Pinpoint the cell where the given text exists, returning its (x, y) midpoint coordinate. 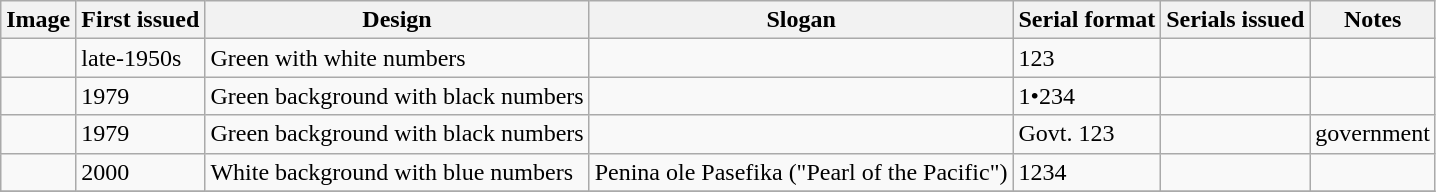
1234 (1087, 172)
late-1950s (140, 58)
Image (38, 20)
1•234 (1087, 96)
government (1373, 134)
White background with blue numbers (397, 172)
Notes (1373, 20)
2000 (140, 172)
Penina ole Pasefika ("Pearl of the Pacific") (801, 172)
Green with white numbers (397, 58)
123 (1087, 58)
Serials issued (1236, 20)
Serial format (1087, 20)
Govt. 123 (1087, 134)
Design (397, 20)
Slogan (801, 20)
First issued (140, 20)
